Find where the given text appears and provide that cell's center as (X, Y) coordinate. 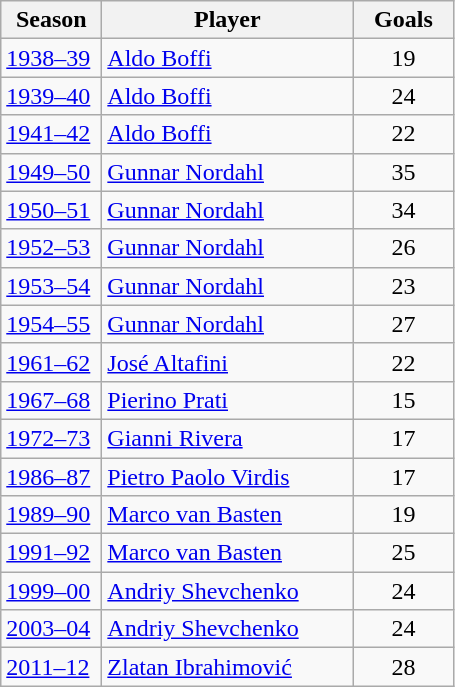
1967–68 (52, 400)
1972–73 (52, 438)
35 (404, 172)
Pierino Prati (228, 400)
1938–39 (52, 58)
Goals (404, 20)
Zlatan Ibrahimović (228, 667)
1999–00 (52, 591)
1961–62 (52, 362)
1941–42 (52, 134)
1950–51 (52, 210)
Player (228, 20)
1952–53 (52, 248)
25 (404, 553)
1939–40 (52, 96)
Season (52, 20)
1991–92 (52, 553)
34 (404, 210)
1954–55 (52, 324)
Gianni Rivera (228, 438)
15 (404, 400)
1949–50 (52, 172)
27 (404, 324)
1953–54 (52, 286)
28 (404, 667)
1986–87 (52, 477)
José Altafini (228, 362)
2011–12 (52, 667)
26 (404, 248)
23 (404, 286)
2003–04 (52, 629)
1989–90 (52, 515)
Pietro Paolo Virdis (228, 477)
